From the cell containing the given text, extract its center point as [x, y] coordinate. 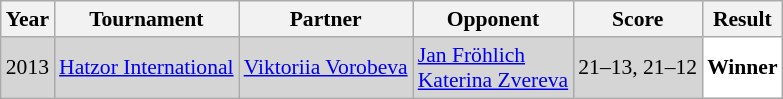
Score [638, 19]
Hatzor International [146, 68]
Result [742, 19]
Viktoriia Vorobeva [326, 68]
Year [28, 19]
Winner [742, 68]
Opponent [494, 19]
Tournament [146, 19]
2013 [28, 68]
Jan Fröhlich Katerina Zvereva [494, 68]
21–13, 21–12 [638, 68]
Partner [326, 19]
